Pinpoint the cell where the given text exists, returning its [X, Y] midpoint coordinate. 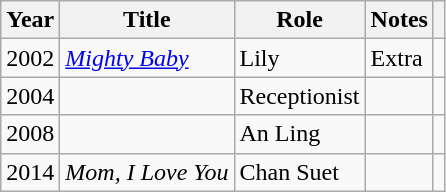
Receptionist [300, 96]
Extra [399, 58]
Notes [399, 20]
Title [147, 20]
2004 [30, 96]
Chan Suet [300, 172]
2014 [30, 172]
Role [300, 20]
2002 [30, 58]
Mighty Baby [147, 58]
Mom, I Love You [147, 172]
2008 [30, 134]
An Ling [300, 134]
Lily [300, 58]
Year [30, 20]
